Pinpoint the cell where the given text exists, returning its [x, y] midpoint coordinate. 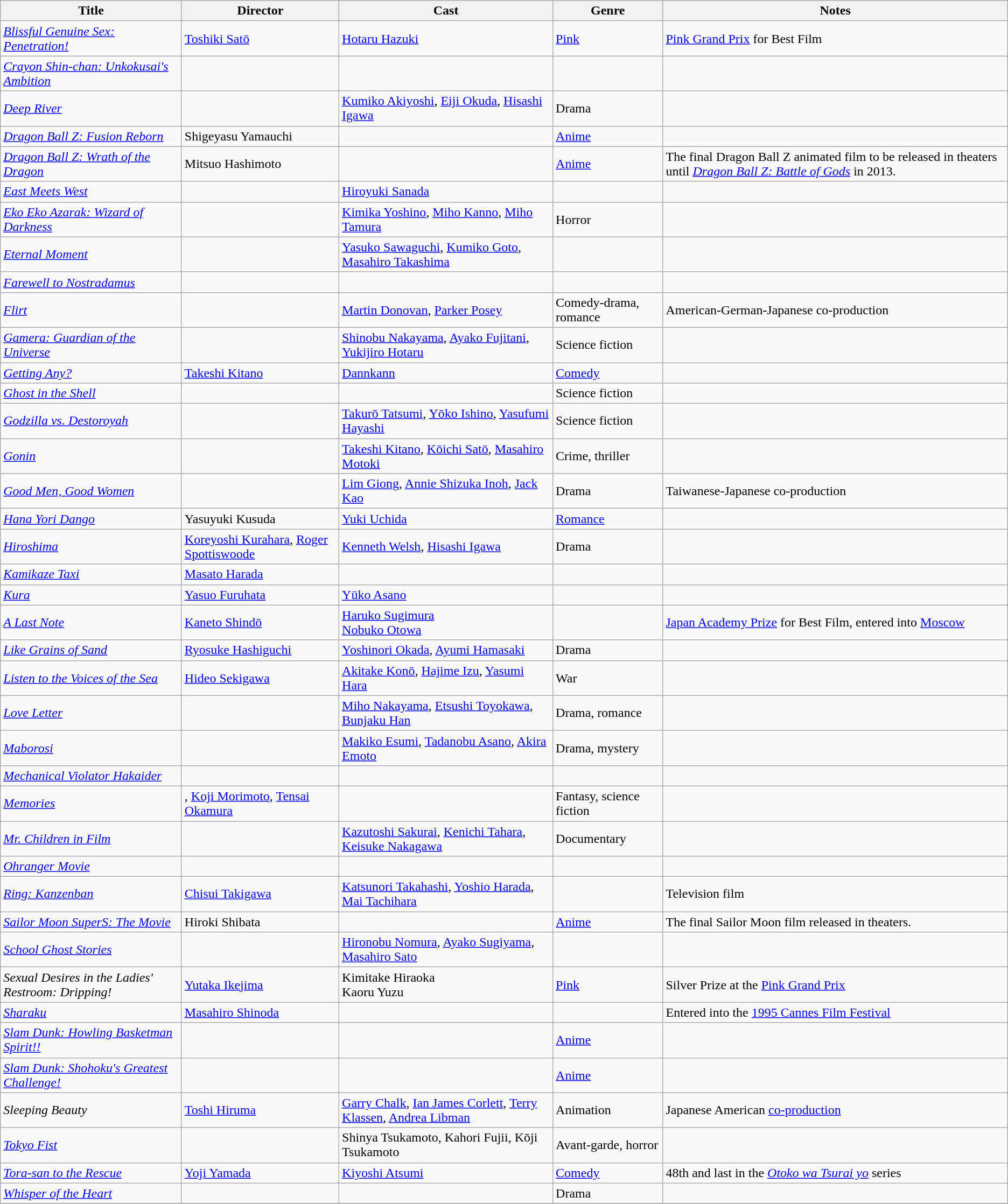
Flirt [92, 310]
Yasuo Furuhata [260, 595]
Director [260, 11]
Gonin [92, 456]
Takurō Tatsumi, Yōko Ishino, Yasufumi Hayashi [446, 421]
Kiyoshi Atsumi [446, 1173]
East Meets West [92, 192]
Hideo Sekigawa [260, 678]
Love Letter [92, 713]
Hiroki Shibata [260, 922]
Kazutoshi Sakurai, Kenichi Tahara, Keisuke Nakagawa [446, 839]
Ryosuke Hashiguchi [260, 650]
Sleeping Beauty [92, 1110]
Hiroshima [92, 547]
Romance [608, 519]
Like Grains of Sand [92, 650]
Dragon Ball Z: Fusion Reborn [92, 136]
Avant-garde, horror [608, 1145]
Deep River [92, 109]
Farewell to Nostradamus [92, 282]
Ohranger Movie [92, 867]
Godzilla vs. Destoroyah [92, 421]
Animation [608, 1110]
Toshiki Satō [260, 39]
Kumiko Akiyoshi, Eiji Okuda, Hisashi Igawa [446, 109]
Pink Grand Prix for Best Film [835, 39]
Yutaka Ikejima [260, 985]
Miho Nakayama, Etsushi Toyokawa, Bunjaku Han [446, 713]
Ring: Kanzenban [92, 895]
Good Men, Good Women [92, 491]
Garry Chalk, Ian James Corlett, Terry Klassen, Andrea Libman [446, 1110]
Makiko Esumi, Tadanobu Asano, Akira Emoto [446, 748]
Hana Yori Dango [92, 519]
Chisui Takigawa [260, 895]
Kura [92, 595]
Hotaru Hazuki [446, 39]
Kimika Yoshino, Miho Kanno, Miho Tamura [446, 220]
Takeshi Kitano, Kōichi Satō, Masahiro Motoki [446, 456]
Haruko Sugimura Nobuko Otowa [446, 622]
Mechanical Violator Hakaider [92, 776]
Shinobu Nakayama, Ayako Fujitani, Yukijiro Hotaru [446, 344]
Katsunori Takahashi, Yoshio Harada, Mai Tachihara [446, 895]
Yūko Asano [446, 595]
Maborosi [92, 748]
Sharaku [92, 1012]
Japan Academy Prize for Best Film, entered into Moscow [835, 622]
Eko Eko Azarak: Wizard of Darkness [92, 220]
Dragon Ball Z: Wrath of the Dragon [92, 164]
Martin Donovan, Parker Posey [446, 310]
Silver Prize at the Pink Grand Prix [835, 985]
Horror [608, 220]
The final Dragon Ball Z animated film to be released in theaters until Dragon Ball Z: Battle of Gods in 2013. [835, 164]
Lim Giong, Annie Shizuka Inoh, Jack Kao [446, 491]
Crime, thriller [608, 456]
Kaneto Shindō [260, 622]
Shinya Tsukamoto, Kahori Fujii, Kōji Tsukamoto [446, 1145]
Genre [608, 11]
War [608, 678]
Taiwanese-Japanese co-production [835, 491]
Notes [835, 11]
Mitsuo Hashimoto [260, 164]
Masahiro Shinoda [260, 1012]
48th and last in the Otoko wa Tsurai yo series [835, 1173]
Drama, mystery [608, 748]
Koreyoshi Kurahara, Roger Spottiswoode [260, 547]
Crayon Shin-chan: Unkokusai's Ambition [92, 73]
Slam Dunk: Shohoku's Greatest Challenge! [92, 1075]
Sexual Desires in the Ladies' Restroom: Dripping! [92, 985]
Ghost in the Shell [92, 393]
Takeshi Kitano [260, 373]
Title [92, 11]
Comedy-drama, romance [608, 310]
Yuki Uchida [446, 519]
Blissful Genuine Sex: Penetration! [92, 39]
The final Sailor Moon film released in theaters. [835, 922]
Japanese American co-production [835, 1110]
Yasuyuki Kusuda [260, 519]
A Last Note [92, 622]
Memories [92, 803]
Tora-san to the Rescue [92, 1173]
Kenneth Welsh, Hisashi Igawa [446, 547]
Yasuko Sawaguchi, Kumiko Goto, Masahiro Takashima [446, 254]
Kimitake HiraokaKaoru Yuzu [446, 985]
Eternal Moment [92, 254]
Gamera: Guardian of the Universe [92, 344]
Fantasy, science fiction [608, 803]
Cast [446, 11]
Television film [835, 895]
Slam Dunk: Howling Basketman Spirit!! [92, 1040]
Getting Any? [92, 373]
Listen to the Voices of the Sea [92, 678]
Kamikaze Taxi [92, 574]
School Ghost Stories [92, 949]
Drama, romance [608, 713]
Shigeyasu Yamauchi [260, 136]
Tokyo Fist [92, 1145]
Sailor Moon SuperS: The Movie [92, 922]
Documentary [608, 839]
Mr. Children in Film [92, 839]
, Koji Morimoto, Tensai Okamura [260, 803]
Masato Harada [260, 574]
Whisper of the Heart [92, 1193]
Hironobu Nomura, Ayako Sugiyama, Masahiro Sato [446, 949]
Toshi Hiruma [260, 1110]
Entered into the 1995 Cannes Film Festival [835, 1012]
Akitake Konō, Hajime Izu, Yasumi Hara [446, 678]
Dannkann [446, 373]
Hiroyuki Sanada [446, 192]
Yoji Yamada [260, 1173]
Yoshinori Okada, Ayumi Hamasaki [446, 650]
American-German-Japanese co-production [835, 310]
